Identify which cell holds the provided text, then report its (X, Y) central coordinate. 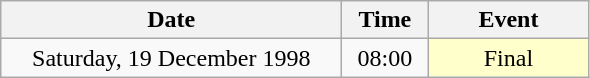
Time (385, 20)
Event (508, 20)
08:00 (385, 58)
Final (508, 58)
Saturday, 19 December 1998 (172, 58)
Date (172, 20)
